Locate the cell with the specified text and output its (x, y) center coordinate. 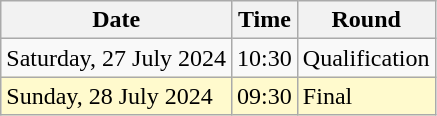
Time (265, 20)
Final (366, 96)
Saturday, 27 July 2024 (116, 58)
Date (116, 20)
10:30 (265, 58)
Round (366, 20)
Qualification (366, 58)
09:30 (265, 96)
Sunday, 28 July 2024 (116, 96)
